Output the [x, y] coordinate of the center of the cell containing the given text.  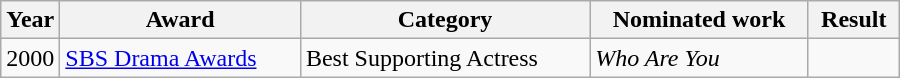
Year [30, 20]
Category [444, 20]
Award [180, 20]
2000 [30, 58]
Best Supporting Actress [444, 58]
Nominated work [700, 20]
Who Are You [700, 58]
SBS Drama Awards [180, 58]
Result [854, 20]
